Extract the [X, Y] coordinate from the center of the cell holding the provided text.  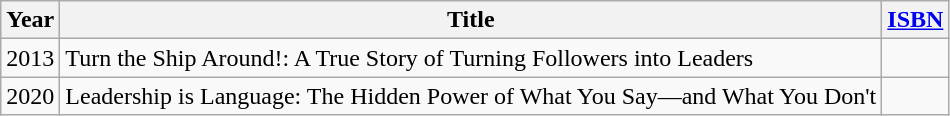
2020 [30, 96]
2013 [30, 58]
ISBN [916, 20]
Year [30, 20]
Leadership is Language: The Hidden Power of What You Say—and What You Don't [471, 96]
Turn the Ship Around!: A True Story of Turning Followers into Leaders [471, 58]
Title [471, 20]
